Capture the cell that displays the provided text and extract its (x, y) central coordinate. 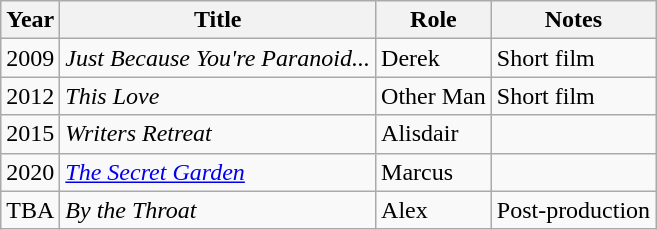
TBA (30, 210)
Other Man (434, 96)
2012 (30, 96)
2009 (30, 58)
Role (434, 20)
The Secret Garden (218, 172)
This Love (218, 96)
Derek (434, 58)
Title (218, 20)
Just Because You're Paranoid... (218, 58)
Year (30, 20)
Post-production (573, 210)
Writers Retreat (218, 134)
2015 (30, 134)
Alex (434, 210)
Marcus (434, 172)
Alisdair (434, 134)
By the Throat (218, 210)
2020 (30, 172)
Notes (573, 20)
